Pinpoint the cell where the given text exists, returning its (X, Y) midpoint coordinate. 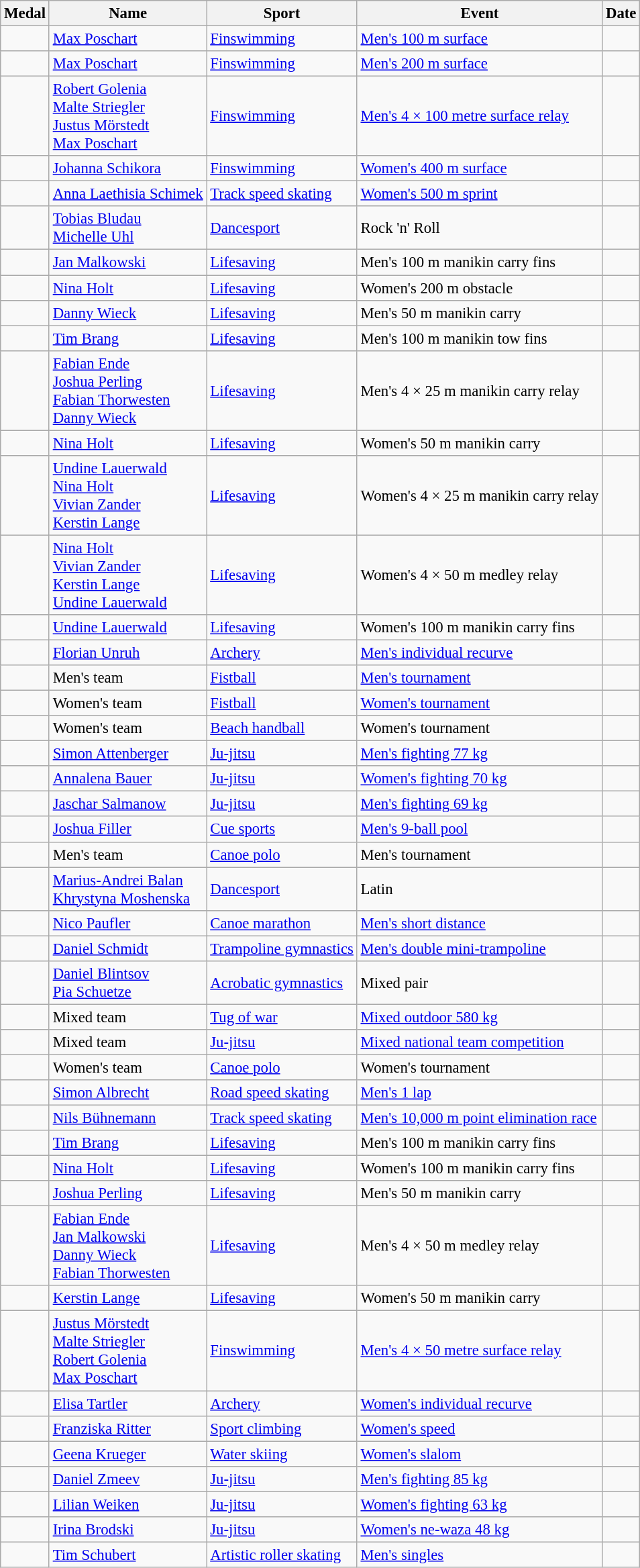
Men's fighting 77 kg (479, 754)
Road speed skating (282, 1093)
Acrobatic gymnastics (282, 983)
Fabian EndeJan MalkowskiDanny WieckFabian Thorwesten (127, 1246)
Fabian EndeJoshua PerlingFabian ThorwestenDanny Wieck (127, 391)
Women's fighting 70 kg (479, 779)
Danny Wieck (127, 313)
Geena Krueger (127, 1454)
Men's 100 m surface (479, 39)
Nina HoltVivian ZanderKerstin LangeUndine Lauerwald (127, 575)
Men's 1 lap (479, 1093)
Daniel Zmeev (127, 1479)
Women's 4 × 25 m manikin carry relay (479, 495)
Women's 500 m sprint (479, 194)
Mixed outdoor 580 kg (479, 1017)
Men's double mini-trampoline (479, 948)
Tug of war (282, 1017)
Joshua Perling (127, 1193)
Mixed national team competition (479, 1042)
Women's slalom (479, 1454)
Jan Malkowski (127, 262)
Florian Unruh (127, 652)
Joshua Filler (127, 830)
Jaschar Salmanow (127, 804)
Justus MörstedtMalte StrieglerRobert GoleniaMax Poschart (127, 1351)
Men's short distance (479, 923)
Elisa Tartler (127, 1404)
Men's 10,000 m point elimination race (479, 1118)
Women's fighting 63 kg (479, 1504)
Latin (479, 889)
Men's fighting 69 kg (479, 804)
Women's speed (479, 1428)
Water skiing (282, 1454)
Cue sports (282, 830)
Men's fighting 85 kg (479, 1479)
Men's 4 × 50 metre surface relay (479, 1351)
Irina Brodski (127, 1530)
Date (621, 13)
Daniel BlintsovPia Schuetze (127, 983)
Johanna Schikora (127, 168)
Women's individual recurve (479, 1404)
Women's 4 × 50 m medley relay (479, 575)
Marius-Andrei BalanKhrystyna Moshenska (127, 889)
Men's singles (479, 1555)
Mixed pair (479, 983)
Sport climbing (282, 1428)
Tobias BludauMichelle Uhl (127, 228)
Robert GoleniaMalte StrieglerJustus MörstedtMax Poschart (127, 117)
Undine LauerwaldNina HoltVivian ZanderKerstin Lange (127, 495)
Artistic roller skating (282, 1555)
Nico Paufler (127, 923)
Event (479, 13)
Men's 9-ball pool (479, 830)
Nils Bühnemann (127, 1118)
Rock 'n' Roll (479, 228)
Trampoline gymnastics (282, 948)
Simon Albrecht (127, 1093)
Canoe marathon (282, 923)
Tim Schubert (127, 1555)
Men's 200 m surface (479, 64)
Daniel Schmidt (127, 948)
Franziska Ritter (127, 1428)
Medal (25, 13)
Sport (282, 13)
Undine Lauerwald (127, 628)
Annalena Bauer (127, 779)
Name (127, 13)
Lilian Weiken (127, 1504)
Men's 4 × 25 m manikin carry relay (479, 391)
Men's 100 m manikin tow fins (479, 338)
Women's 200 m obstacle (479, 288)
Women's ne-waza 48 kg (479, 1530)
Kerstin Lange (127, 1299)
Men's 4 × 100 metre surface relay (479, 117)
Women's 400 m surface (479, 168)
Men's individual recurve (479, 652)
Simon Attenberger (127, 754)
Beach handball (282, 728)
Anna Laethisia Schimek (127, 194)
Men's 4 × 50 m medley relay (479, 1246)
